Locate the cell with the specified text and output its [X, Y] center coordinate. 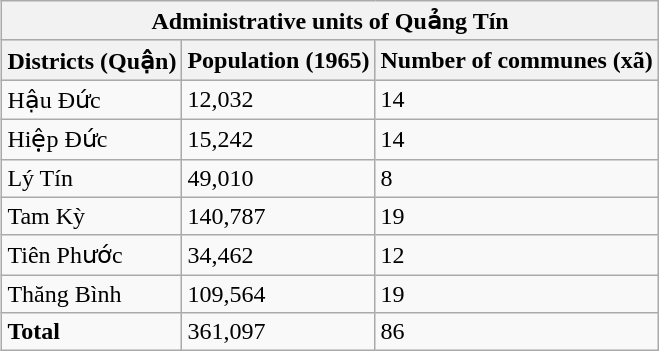
15,242 [278, 139]
Tiên Phước [92, 255]
49,010 [278, 178]
109,564 [278, 294]
8 [516, 178]
Total [92, 332]
12 [516, 255]
Administrative units of Quảng Tín [330, 21]
Thăng Bình [92, 294]
34,462 [278, 255]
140,787 [278, 216]
361,097 [278, 332]
Number of communes (xã) [516, 60]
Population (1965) [278, 60]
12,032 [278, 100]
Tam Kỳ [92, 216]
Hiệp Đức [92, 139]
Lý Tín [92, 178]
Districts (Quận) [92, 60]
86 [516, 332]
Hậu Đức [92, 100]
